Search for the cell housing the specified text and yield its [x, y] center coordinate. 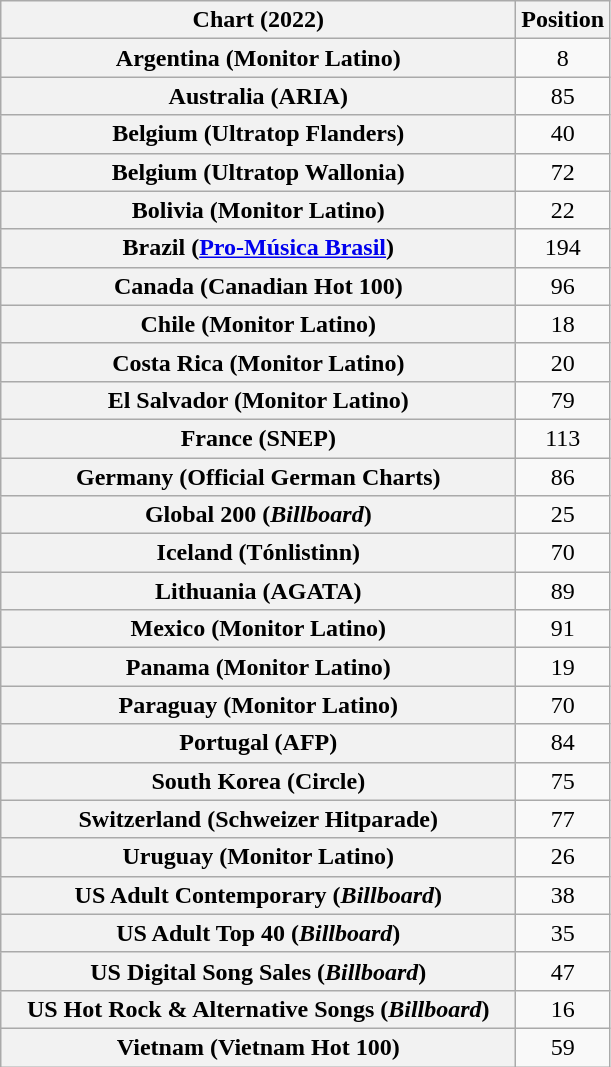
194 [563, 248]
47 [563, 971]
Chile (Monitor Latino) [258, 324]
Argentina (Monitor Latino) [258, 58]
Iceland (Tónlistinn) [258, 553]
16 [563, 1009]
91 [563, 629]
26 [563, 857]
Global 200 (Billboard) [258, 515]
Belgium (Ultratop Wallonia) [258, 172]
85 [563, 96]
Canada (Canadian Hot 100) [258, 286]
72 [563, 172]
Paraguay (Monitor Latino) [258, 705]
40 [563, 134]
Germany (Official German Charts) [258, 477]
US Hot Rock & Alternative Songs (Billboard) [258, 1009]
38 [563, 895]
Chart (2022) [258, 20]
El Salvador (Monitor Latino) [258, 400]
113 [563, 438]
86 [563, 477]
US Adult Top 40 (Billboard) [258, 933]
84 [563, 743]
79 [563, 400]
96 [563, 286]
75 [563, 781]
20 [563, 362]
Bolivia (Monitor Latino) [258, 210]
22 [563, 210]
Portugal (AFP) [258, 743]
Panama (Monitor Latino) [258, 667]
89 [563, 591]
Lithuania (AGATA) [258, 591]
Vietnam (Vietnam Hot 100) [258, 1047]
25 [563, 515]
18 [563, 324]
Uruguay (Monitor Latino) [258, 857]
Belgium (Ultratop Flanders) [258, 134]
Brazil (Pro-Música Brasil) [258, 248]
59 [563, 1047]
Switzerland (Schweizer Hitparade) [258, 819]
France (SNEP) [258, 438]
US Digital Song Sales (Billboard) [258, 971]
19 [563, 667]
Costa Rica (Monitor Latino) [258, 362]
South Korea (Circle) [258, 781]
Mexico (Monitor Latino) [258, 629]
35 [563, 933]
Australia (ARIA) [258, 96]
77 [563, 819]
8 [563, 58]
Position [563, 20]
US Adult Contemporary (Billboard) [258, 895]
